Extract the [X, Y] coordinate from the center of the cell holding the provided text.  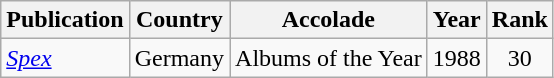
Country [179, 20]
Germany [179, 58]
Accolade [329, 20]
Publication [65, 20]
Rank [520, 20]
Year [456, 20]
30 [520, 58]
1988 [456, 58]
Spex [65, 58]
Albums of the Year [329, 58]
